Determine the [X, Y] coordinate at the center of the cell enclosing the given text.  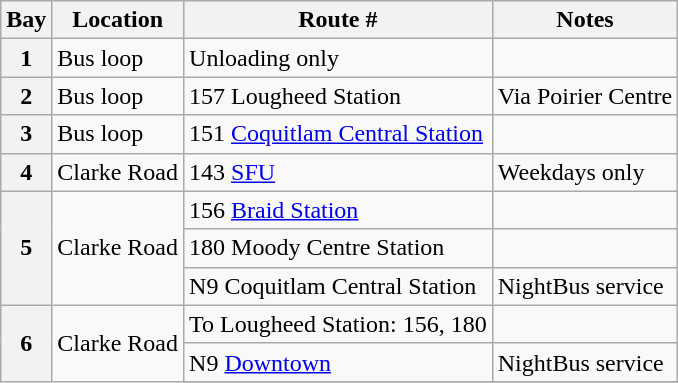
N9 Downtown [338, 362]
2 [26, 96]
5 [26, 248]
To Lougheed Station: 156, 180 [338, 324]
Unloading only [338, 58]
Bay [26, 20]
156 Braid Station [338, 210]
3 [26, 134]
180 Moody Centre Station [338, 248]
4 [26, 172]
151 Coquitlam Central Station [338, 134]
N9 Coquitlam Central Station [338, 286]
Notes [585, 20]
Location [118, 20]
Via Poirier Centre [585, 96]
157 Lougheed Station [338, 96]
1 [26, 58]
Weekdays only [585, 172]
143 SFU [338, 172]
Route # [338, 20]
6 [26, 343]
